Return the (X, Y) coordinate for the center point of the cell that contains the specified text.  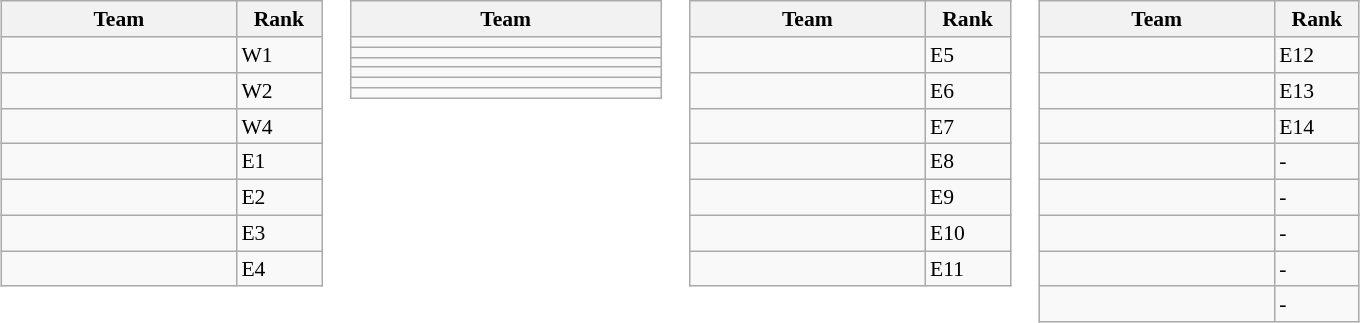
E7 (968, 126)
E1 (278, 162)
W1 (278, 55)
E9 (968, 197)
E6 (968, 91)
E12 (1316, 55)
E8 (968, 162)
W4 (278, 126)
W2 (278, 91)
E4 (278, 269)
E11 (968, 269)
E10 (968, 233)
E14 (1316, 126)
E5 (968, 55)
E3 (278, 233)
E13 (1316, 91)
E2 (278, 197)
